Identify which cell holds the provided text, then report its (X, Y) central coordinate. 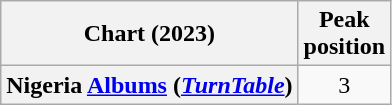
Nigeria Albums (TurnTable) (150, 85)
Chart (2023) (150, 34)
3 (344, 85)
Peakposition (344, 34)
